Find where the given text appears and provide that cell's center as (X, Y) coordinate. 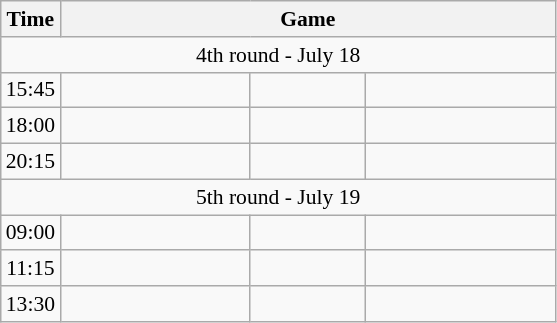
4th round - July 18 (278, 55)
11:15 (30, 269)
09:00 (30, 233)
13:30 (30, 304)
20:15 (30, 162)
18:00 (30, 126)
5th round - July 19 (278, 197)
Game (308, 19)
Time (30, 19)
15:45 (30, 90)
